Detect which cell encompasses the target text, then output its (x, y) center coordinate. 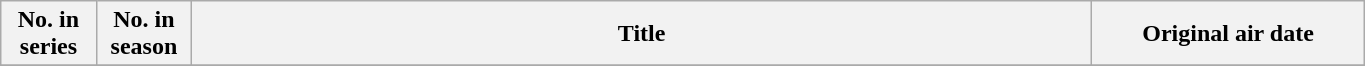
No. inseason (144, 34)
Original air date (1228, 34)
Title (642, 34)
No. inseries (48, 34)
